Extract the (x, y) coordinate from the center of the cell holding the provided text.  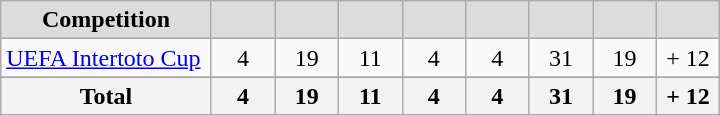
Competition (106, 20)
UEFA Intertoto Cup (106, 58)
Total (106, 96)
